Find where the given text appears and provide that cell's center as [X, Y] coordinate. 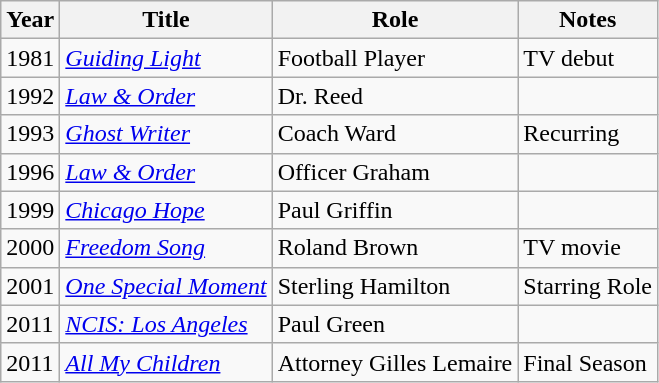
NCIS: Los Angeles [166, 324]
Coach Ward [395, 134]
Role [395, 20]
1981 [30, 58]
Chicago Hope [166, 210]
Final Season [588, 362]
Football Player [395, 58]
TV movie [588, 248]
Paul Green [395, 324]
2001 [30, 286]
1999 [30, 210]
Paul Griffin [395, 210]
2000 [30, 248]
Ghost Writer [166, 134]
Guiding Light [166, 58]
Year [30, 20]
1993 [30, 134]
All My Children [166, 362]
One Special Moment [166, 286]
1996 [30, 172]
Title [166, 20]
Recurring [588, 134]
Notes [588, 20]
Roland Brown [395, 248]
TV debut [588, 58]
Freedom Song [166, 248]
1992 [30, 96]
Dr. Reed [395, 96]
Officer Graham [395, 172]
Sterling Hamilton [395, 286]
Starring Role [588, 286]
Attorney Gilles Lemaire [395, 362]
